Capture the cell that displays the provided text and extract its (x, y) central coordinate. 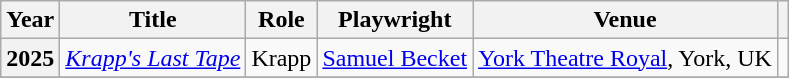
Title (153, 20)
Playwright (395, 20)
2025 (30, 58)
Year (30, 20)
Krapp (282, 58)
Samuel Becket (395, 58)
Venue (626, 20)
Role (282, 20)
Krapp's Last Tape (153, 58)
York Theatre Royal, York, UK (626, 58)
